Find where the given text appears and provide that cell's center as (X, Y) coordinate. 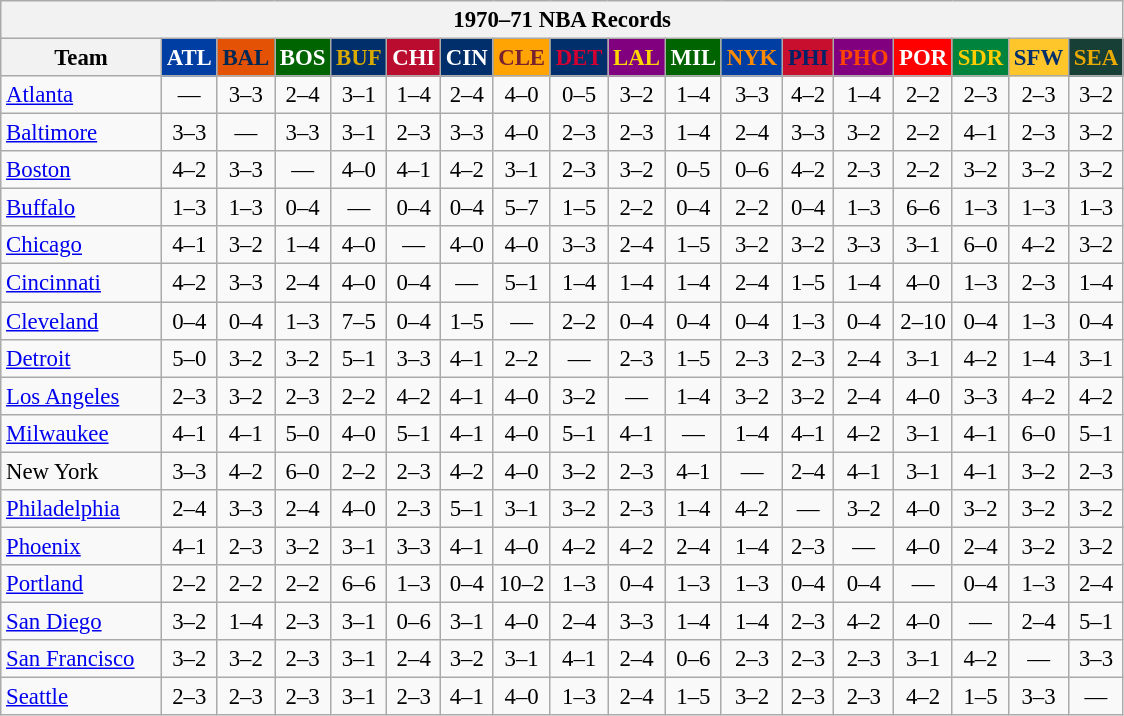
Philadelphia (82, 509)
Cleveland (82, 321)
Milwaukee (82, 433)
MIL (693, 58)
CLE (522, 58)
Seattle (82, 697)
San Francisco (82, 659)
SDR (980, 58)
NYK (752, 58)
Portland (82, 584)
CIN (467, 58)
Cincinnati (82, 283)
2–10 (924, 321)
Chicago (82, 245)
BUF (359, 58)
BAL (246, 58)
7–5 (359, 321)
Boston (82, 170)
Atlanta (82, 95)
DET (578, 58)
SFW (1039, 58)
Buffalo (82, 208)
ATL (189, 58)
New York (82, 471)
10–2 (522, 584)
POR (924, 58)
PHI (808, 58)
Detroit (82, 358)
CHI (414, 58)
San Diego (82, 621)
Los Angeles (82, 396)
PHO (864, 58)
LAL (636, 58)
5–7 (522, 208)
Baltimore (82, 133)
Team (82, 58)
1970–71 NBA Records (562, 20)
BOS (303, 58)
Phoenix (82, 546)
SEA (1096, 58)
